Capture the cell that displays the provided text and extract its (X, Y) central coordinate. 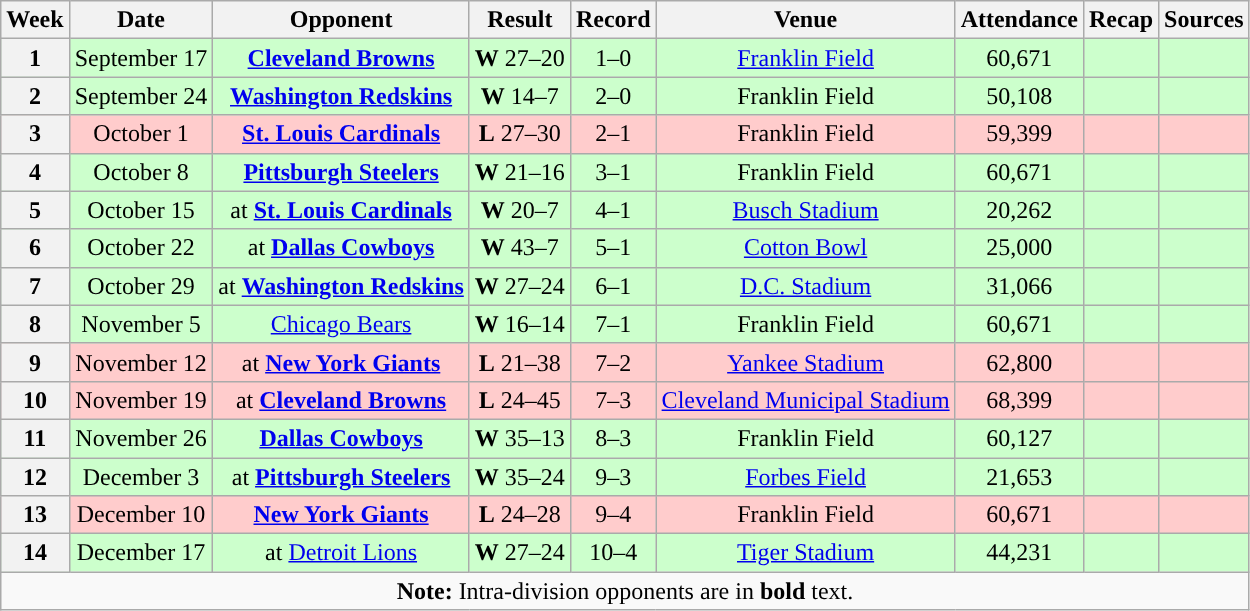
Opponent (341, 20)
10–4 (613, 553)
9–4 (613, 515)
Pittsburgh Steelers (341, 172)
44,231 (1019, 553)
4 (35, 172)
6–1 (613, 286)
9–3 (613, 477)
September 24 (141, 96)
Attendance (1019, 20)
12 (35, 477)
Yankee Stadium (806, 362)
W 43–7 (520, 248)
Chicago Bears (341, 324)
at Pittsburgh Steelers (341, 477)
Date (141, 20)
L 27–30 (520, 134)
New York Giants (341, 515)
1–0 (613, 58)
at New York Giants (341, 362)
3–1 (613, 172)
W 16–14 (520, 324)
14 (35, 553)
October 29 (141, 286)
8 (35, 324)
Cleveland Municipal Stadium (806, 400)
9 (35, 362)
31,066 (1019, 286)
Note: Intra-division opponents are in bold text. (625, 591)
2–1 (613, 134)
7–3 (613, 400)
2–0 (613, 96)
L 24–28 (520, 515)
W 14–7 (520, 96)
Tiger Stadium (806, 553)
Cotton Bowl (806, 248)
Recap (1120, 20)
November 12 (141, 362)
7–2 (613, 362)
W 21–16 (520, 172)
6 (35, 248)
13 (35, 515)
November 26 (141, 438)
September 17 (141, 58)
D.C. Stadium (806, 286)
Record (613, 20)
at Detroit Lions (341, 553)
December 10 (141, 515)
Result (520, 20)
October 22 (141, 248)
December 3 (141, 477)
October 1 (141, 134)
1 (35, 58)
W 35–24 (520, 477)
68,399 (1019, 400)
Venue (806, 20)
L 24–45 (520, 400)
5–1 (613, 248)
62,800 (1019, 362)
December 17 (141, 553)
7–1 (613, 324)
W 35–13 (520, 438)
Dallas Cowboys (341, 438)
7 (35, 286)
21,653 (1019, 477)
50,108 (1019, 96)
October 15 (141, 210)
at Washington Redskins (341, 286)
November 5 (141, 324)
3 (35, 134)
at Cleveland Browns (341, 400)
W 27–20 (520, 58)
10 (35, 400)
5 (35, 210)
25,000 (1019, 248)
Sources (1204, 20)
W 20–7 (520, 210)
Forbes Field (806, 477)
2 (35, 96)
November 19 (141, 400)
11 (35, 438)
St. Louis Cardinals (341, 134)
60,127 (1019, 438)
L 21–38 (520, 362)
20,262 (1019, 210)
at Dallas Cowboys (341, 248)
8–3 (613, 438)
Busch Stadium (806, 210)
Cleveland Browns (341, 58)
4–1 (613, 210)
October 8 (141, 172)
59,399 (1019, 134)
Week (35, 20)
at St. Louis Cardinals (341, 210)
Washington Redskins (341, 96)
